Scan for the cell matching the given text and deliver its [X, Y] coordinate at center. 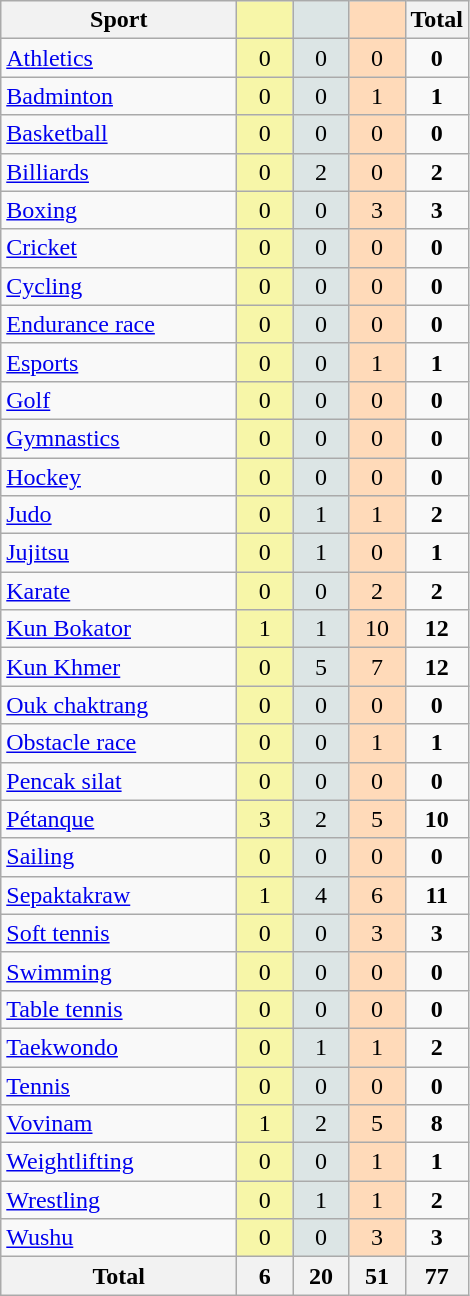
Swimming [119, 971]
Judo [119, 515]
Karate [119, 591]
Kun Bokator [119, 629]
Vovinam [119, 1124]
Weightlifting [119, 1162]
Hockey [119, 477]
Pétanque [119, 819]
Sailing [119, 857]
Sepaktakraw [119, 895]
8 [437, 1124]
Basketball [119, 134]
Jujitsu [119, 553]
Cycling [119, 286]
20 [321, 1276]
Gymnastics [119, 438]
Wrestling [119, 1200]
Cricket [119, 248]
Soft tennis [119, 933]
Wushu [119, 1238]
4 [321, 895]
Sport [119, 20]
11 [437, 895]
Esports [119, 362]
Taekwondo [119, 1047]
Endurance race [119, 324]
Badminton [119, 96]
51 [377, 1276]
Golf [119, 400]
Kun Khmer [119, 667]
Obstacle race [119, 743]
77 [437, 1276]
Boxing [119, 210]
Ouk chaktrang [119, 705]
7 [377, 667]
Table tennis [119, 1009]
Pencak silat [119, 781]
Billiards [119, 172]
Tennis [119, 1085]
Athletics [119, 58]
